From the cell containing the given text, extract its center point as (X, Y) coordinate. 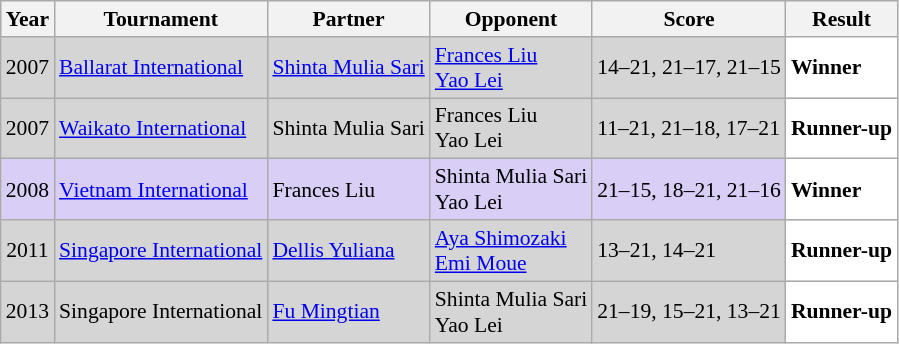
Tournament (160, 19)
13–21, 14–21 (689, 250)
21–15, 18–21, 21–16 (689, 190)
Ballarat International (160, 68)
2008 (28, 190)
Vietnam International (160, 190)
Score (689, 19)
14–21, 21–17, 21–15 (689, 68)
11–21, 21–18, 17–21 (689, 128)
Waikato International (160, 128)
2011 (28, 250)
Frances Liu (348, 190)
Partner (348, 19)
Year (28, 19)
Opponent (511, 19)
2013 (28, 312)
Fu Mingtian (348, 312)
21–19, 15–21, 13–21 (689, 312)
Result (842, 19)
Aya Shimozaki Emi Moue (511, 250)
Dellis Yuliana (348, 250)
